Search for the cell housing the specified text and yield its [x, y] center coordinate. 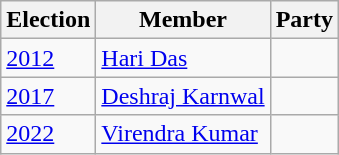
2012 [48, 58]
2022 [48, 134]
Election [48, 20]
Hari Das [183, 58]
2017 [48, 96]
Member [183, 20]
Party [304, 20]
Deshraj Karnwal [183, 96]
Virendra Kumar [183, 134]
